Provide the [x, y] coordinate of the cell's center where the given text is located.  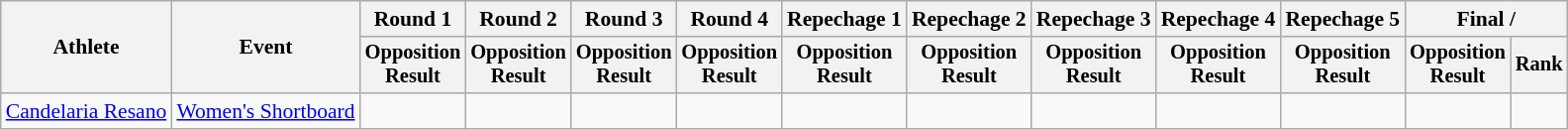
Final / [1486, 19]
Repechage 1 [844, 19]
Repechage 2 [969, 19]
Candelaria Resano [87, 111]
Round 3 [624, 19]
Women's Shortboard [265, 111]
Round 4 [729, 19]
Round 1 [414, 19]
Rank [1539, 65]
Round 2 [519, 19]
Repechage 4 [1219, 19]
Event [265, 48]
Repechage 5 [1342, 19]
Repechage 3 [1094, 19]
Athlete [87, 48]
